Capture the cell that displays the provided text and extract its (X, Y) central coordinate. 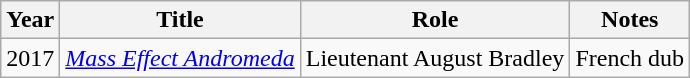
Lieutenant August Bradley (435, 58)
Role (435, 20)
French dub (630, 58)
Year (30, 20)
Notes (630, 20)
Mass Effect Andromeda (180, 58)
2017 (30, 58)
Title (180, 20)
